Provide the (X, Y) coordinate of the cell's center where the given text is located.  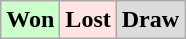
Won (30, 20)
Lost (88, 20)
Draw (150, 20)
